For the text-containing cell, return its midpoint in (x, y) coordinate format. 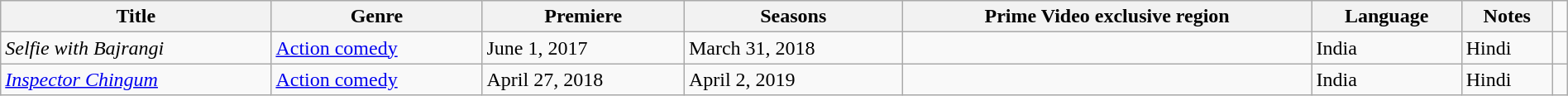
Prime Video exclusive region (1107, 17)
March 31, 2018 (793, 48)
April 2, 2019 (793, 79)
Genre (377, 17)
Selfie with Bajrangi (136, 48)
Premiere (583, 17)
Seasons (793, 17)
June 1, 2017 (583, 48)
Inspector Chingum (136, 79)
Title (136, 17)
April 27, 2018 (583, 79)
Notes (1507, 17)
Language (1386, 17)
